Return [X, Y] of the center of cell containing provided text 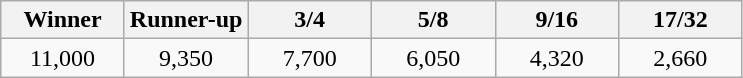
11,000 [63, 58]
Runner-up [186, 20]
7,700 [310, 58]
17/32 [681, 20]
9,350 [186, 58]
3/4 [310, 20]
4,320 [557, 58]
Winner [63, 20]
2,660 [681, 58]
9/16 [557, 20]
5/8 [433, 20]
6,050 [433, 58]
